Output the (X, Y) coordinate of the center of the cell containing the given text.  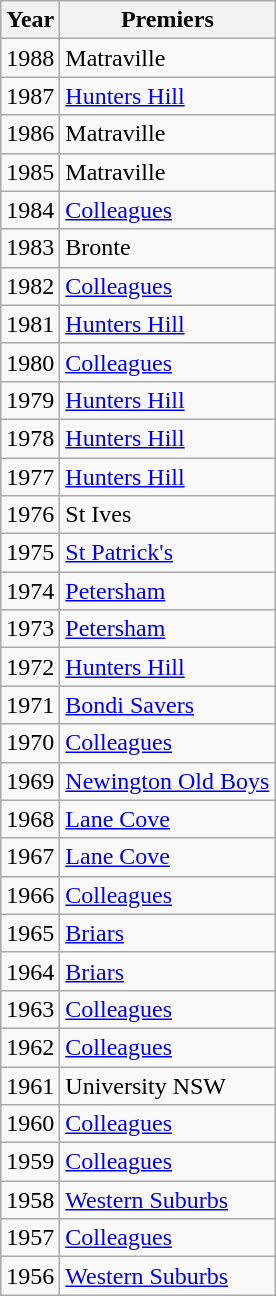
Year (30, 20)
1975 (30, 553)
1978 (30, 438)
1959 (30, 1162)
1970 (30, 743)
1957 (30, 1238)
1984 (30, 210)
1973 (30, 629)
Bronte (168, 248)
1963 (30, 1009)
1965 (30, 933)
1956 (30, 1276)
1977 (30, 477)
1960 (30, 1124)
1987 (30, 96)
1979 (30, 400)
1962 (30, 1047)
University NSW (168, 1085)
St Patrick's (168, 553)
1972 (30, 667)
1958 (30, 1200)
1980 (30, 362)
1988 (30, 58)
1969 (30, 781)
1967 (30, 857)
1976 (30, 515)
St Ives (168, 515)
Bondi Savers (168, 705)
Premiers (168, 20)
Newington Old Boys (168, 781)
1986 (30, 134)
1983 (30, 248)
1968 (30, 819)
1961 (30, 1085)
1974 (30, 591)
1966 (30, 895)
1985 (30, 172)
1964 (30, 971)
1982 (30, 286)
1971 (30, 705)
1981 (30, 324)
